Capture the cell that displays the provided text and extract its (X, Y) central coordinate. 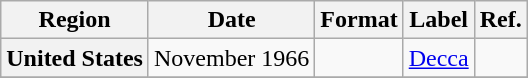
Region (75, 20)
Date (231, 20)
November 1966 (231, 58)
Ref. (500, 20)
Label (438, 20)
Format (359, 20)
United States (75, 58)
Decca (438, 58)
